Identify which cell holds the provided text, then report its [x, y] central coordinate. 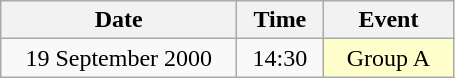
Group A [388, 58]
19 September 2000 [119, 58]
14:30 [280, 58]
Time [280, 20]
Date [119, 20]
Event [388, 20]
